For the text-containing cell, return its midpoint in (X, Y) coordinate format. 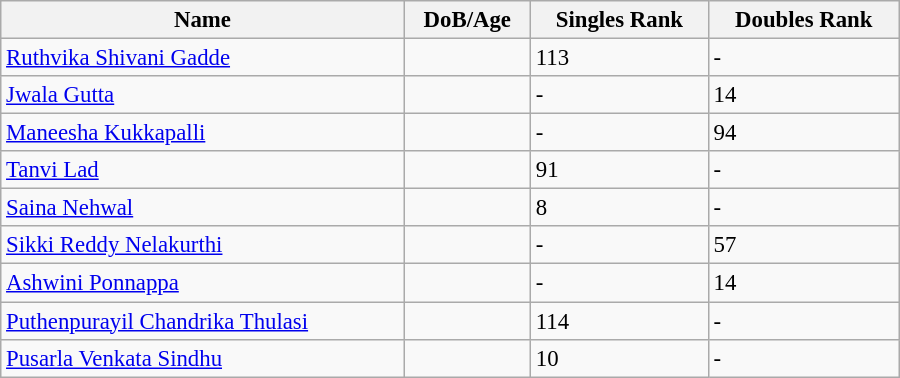
Maneesha Kukkapalli (202, 133)
Doubles Rank (804, 20)
10 (619, 358)
Jwala Gutta (202, 95)
Pusarla Venkata Sindhu (202, 358)
Saina Nehwal (202, 208)
Ruthvika Shivani Gadde (202, 58)
57 (804, 245)
Ashwini Ponnappa (202, 283)
DoB/Age (467, 20)
91 (619, 170)
8 (619, 208)
Singles Rank (619, 20)
94 (804, 133)
113 (619, 58)
Name (202, 20)
Puthenpurayil Chandrika Thulasi (202, 321)
Tanvi Lad (202, 170)
114 (619, 321)
Sikki Reddy Nelakurthi (202, 245)
